Capture the cell that displays the provided text and extract its [X, Y] central coordinate. 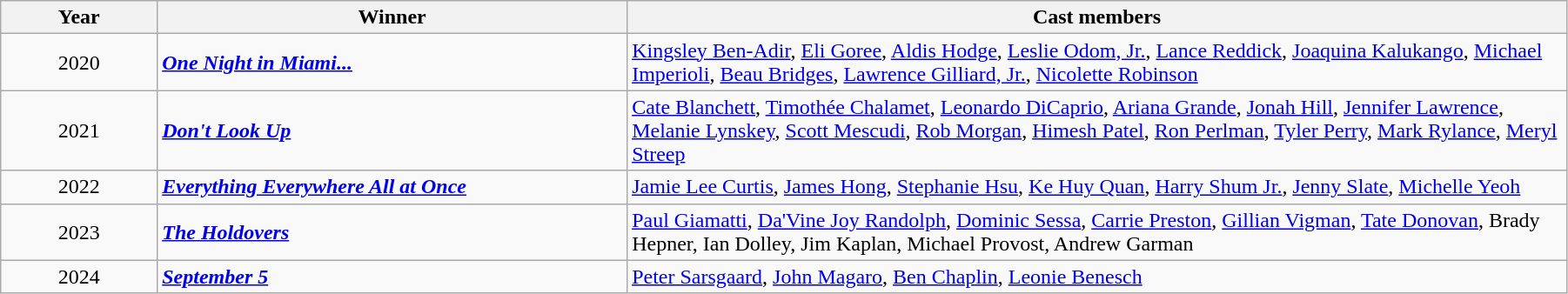
Peter Sarsgaard, John Magaro, Ben Chaplin, Leonie Benesch [1097, 277]
2024 [79, 277]
September 5 [392, 277]
2022 [79, 187]
Winner [392, 17]
Don't Look Up [392, 130]
2020 [79, 63]
Cast members [1097, 17]
Everything Everywhere All at Once [392, 187]
Year [79, 17]
One Night in Miami... [392, 63]
Jamie Lee Curtis, James Hong, Stephanie Hsu, Ke Huy Quan, Harry Shum Jr., Jenny Slate, Michelle Yeoh [1097, 187]
2021 [79, 130]
The Holdovers [392, 231]
2023 [79, 231]
